From the cell containing the given text, extract its center point as (x, y) coordinate. 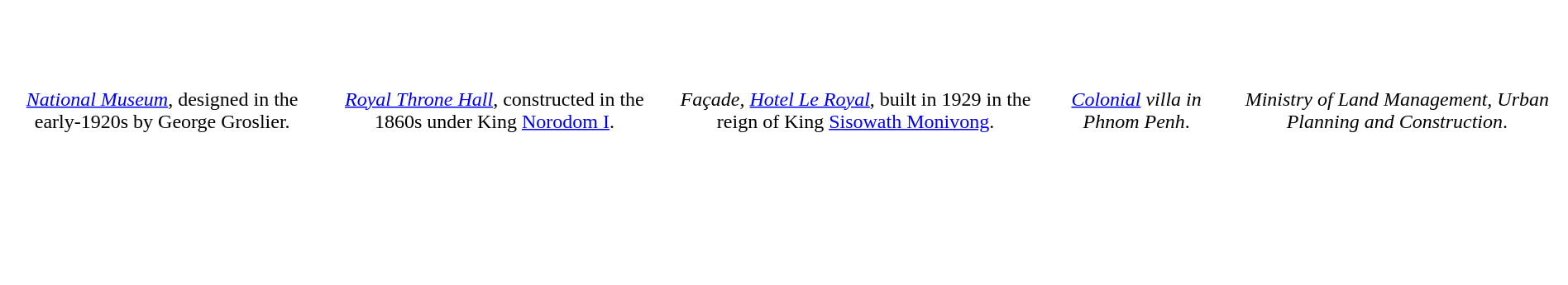
Royal Throne Hall, constructed in the 1860s under King Norodom I. (495, 180)
Façade, Hotel Le Royal, built in 1929 in the reign of King Sisowath Monivong. (856, 180)
National Museum, designed in the early-1920s by George Groslier. (162, 180)
Ministry of Land Management, Urban Planning and Construction. (1398, 180)
Colonial villa in Phnom Penh. (1136, 180)
